Determine the (x, y) coordinate at the center of the cell enclosing the given text.  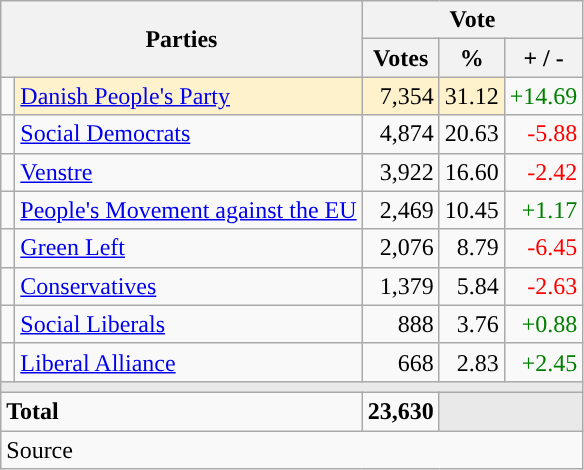
2,469 (400, 210)
Vote (472, 20)
Danish People's Party (188, 96)
888 (400, 324)
-2.63 (544, 286)
2,076 (400, 248)
+1.17 (544, 210)
8.79 (472, 248)
Conservatives (188, 286)
20.63 (472, 134)
3,922 (400, 172)
5.84 (472, 286)
+2.45 (544, 362)
+14.69 (544, 96)
23,630 (400, 411)
668 (400, 362)
Green Left (188, 248)
3.76 (472, 324)
% (472, 58)
2.83 (472, 362)
Total (182, 411)
Liberal Alliance (188, 362)
10.45 (472, 210)
-6.45 (544, 248)
Social Liberals (188, 324)
1,379 (400, 286)
+ / - (544, 58)
-2.42 (544, 172)
7,354 (400, 96)
16.60 (472, 172)
Venstre (188, 172)
Social Democrats (188, 134)
Votes (400, 58)
Source (292, 449)
4,874 (400, 134)
+0.88 (544, 324)
31.12 (472, 96)
Parties (182, 39)
-5.88 (544, 134)
People's Movement against the EU (188, 210)
